Return the (X, Y) coordinate for the center point of the cell that contains the specified text.  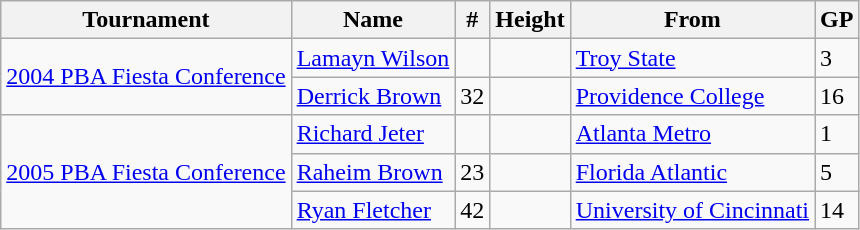
Raheim Brown (373, 172)
GP (837, 20)
Tournament (146, 20)
Richard Jeter (373, 134)
2004 PBA Fiesta Conference (146, 77)
Troy State (692, 58)
Name (373, 20)
Florida Atlantic (692, 172)
Ryan Fletcher (373, 210)
32 (472, 96)
1 (837, 134)
Height (530, 20)
16 (837, 96)
University of Cincinnati (692, 210)
3 (837, 58)
42 (472, 210)
14 (837, 210)
Derrick Brown (373, 96)
Providence College (692, 96)
2005 PBA Fiesta Conference (146, 172)
From (692, 20)
# (472, 20)
Lamayn Wilson (373, 58)
Atlanta Metro (692, 134)
23 (472, 172)
5 (837, 172)
